Identify which cell holds the provided text, then report its (x, y) central coordinate. 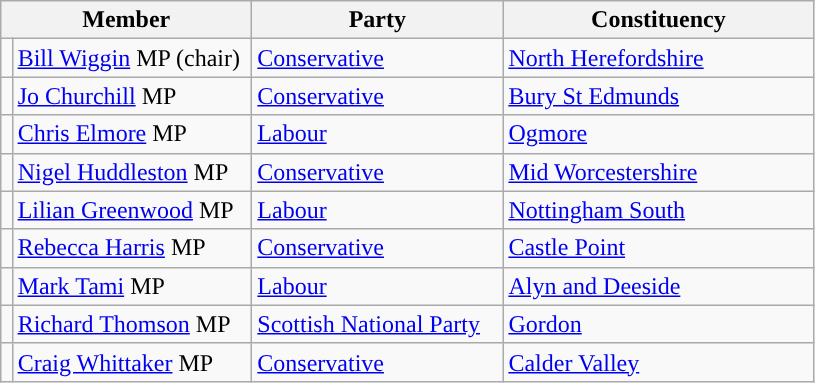
Nottingham South (658, 210)
Richard Thomson MP (132, 324)
Jo Churchill MP (132, 96)
Bury St Edmunds (658, 96)
North Herefordshire (658, 58)
Ogmore (658, 134)
Castle Point (658, 248)
Gordon (658, 324)
Calder Valley (658, 362)
Nigel Huddleston MP (132, 172)
Mark Tami MP (132, 286)
Lilian Greenwood MP (132, 210)
Craig Whittaker MP (132, 362)
Chris Elmore MP (132, 134)
Party (378, 20)
Alyn and Deeside (658, 286)
Constituency (658, 20)
Rebecca Harris MP (132, 248)
Mid Worcestershire (658, 172)
Member (126, 20)
Scottish National Party (378, 324)
Bill Wiggin MP (chair) (132, 58)
